Scan for the cell matching the given text and deliver its (X, Y) coordinate at center. 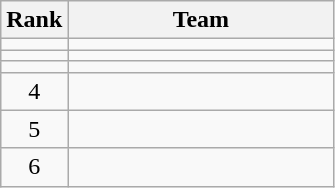
4 (34, 91)
Team (201, 20)
6 (34, 167)
Rank (34, 20)
5 (34, 129)
